Return (x, y) of the center of cell containing provided text 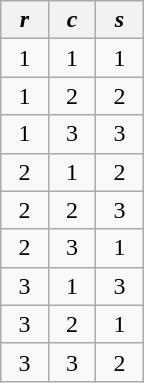
s (120, 20)
r (24, 20)
c (72, 20)
